Locate the cell with the specified text and output its [X, Y] center coordinate. 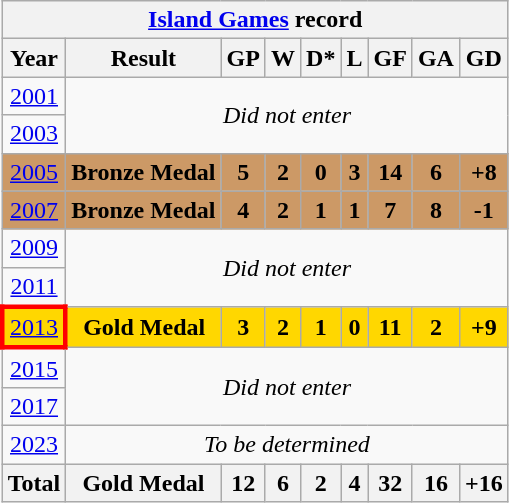
W [282, 58]
Island Games record [255, 20]
GA [436, 58]
Total [34, 483]
2003 [34, 134]
GP [243, 58]
+8 [484, 172]
7 [390, 210]
16 [436, 483]
2015 [34, 368]
+16 [484, 483]
2013 [34, 328]
Result [144, 58]
2009 [34, 248]
2001 [34, 96]
L [354, 58]
2017 [34, 406]
5 [243, 172]
D* [321, 58]
11 [390, 328]
+9 [484, 328]
8 [436, 210]
14 [390, 172]
2023 [34, 444]
32 [390, 483]
GF [390, 58]
GD [484, 58]
12 [243, 483]
-1 [484, 210]
Year [34, 58]
2007 [34, 210]
To be determined [287, 444]
2005 [34, 172]
2011 [34, 287]
